For the text-containing cell, return its midpoint in [x, y] coordinate format. 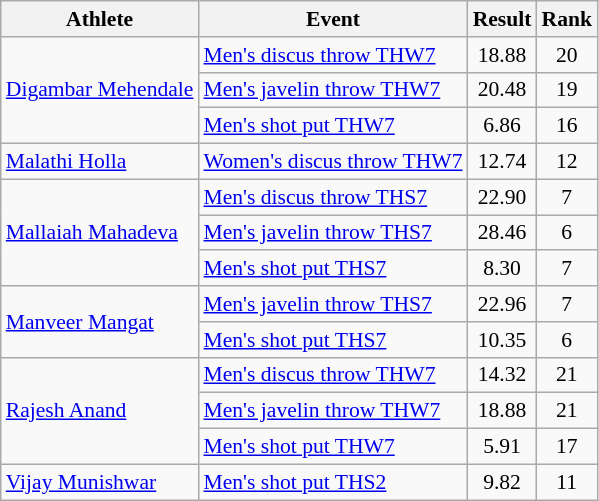
Malathi Holla [100, 162]
Men's shot put THS2 [332, 482]
8.30 [502, 269]
19 [566, 90]
12 [566, 162]
20.48 [502, 90]
Manveer Mangat [100, 322]
Result [502, 19]
Digambar Mehendale [100, 90]
11 [566, 482]
14.32 [502, 375]
9.82 [502, 482]
6.86 [502, 126]
12.74 [502, 162]
Athlete [100, 19]
17 [566, 447]
5.91 [502, 447]
Vijay Munishwar [100, 482]
Event [332, 19]
20 [566, 55]
28.46 [502, 233]
22.96 [502, 304]
Women's discus throw THW7 [332, 162]
10.35 [502, 340]
22.90 [502, 197]
Mallaiah Mahadeva [100, 232]
16 [566, 126]
Rank [566, 19]
Rajesh Anand [100, 410]
Men's discus throw THS7 [332, 197]
